Extract the (x, y) coordinate from the center of the cell holding the provided text.  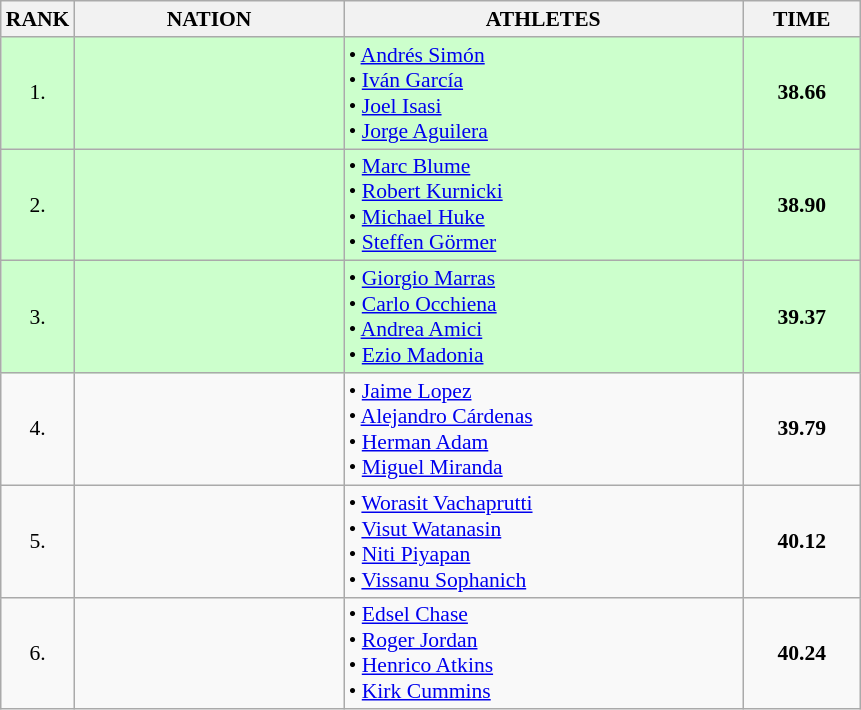
38.90 (802, 205)
5. (38, 541)
• Andrés Simón• Iván García• Joel Isasi• Jorge Aguilera (544, 93)
6. (38, 653)
• Giorgio Marras• Carlo Occhiena• Andrea Amici• Ezio Madonia (544, 317)
• Marc Blume• Robert Kurnicki• Michael Huke• Steffen Görmer (544, 205)
1. (38, 93)
• Worasit Vachaprutti• Visut Watanasin• Niti Piyapan• Vissanu Sophanich (544, 541)
2. (38, 205)
40.12 (802, 541)
TIME (802, 19)
40.24 (802, 653)
4. (38, 429)
ATHLETES (544, 19)
38.66 (802, 93)
NATION (208, 19)
• Edsel Chase• Roger Jordan• Henrico Atkins• Kirk Cummins (544, 653)
• Jaime Lopez• Alejandro Cárdenas• Herman Adam• Miguel Miranda (544, 429)
39.79 (802, 429)
3. (38, 317)
RANK (38, 19)
39.37 (802, 317)
